Identify which cell holds the provided text, then report its [X, Y] central coordinate. 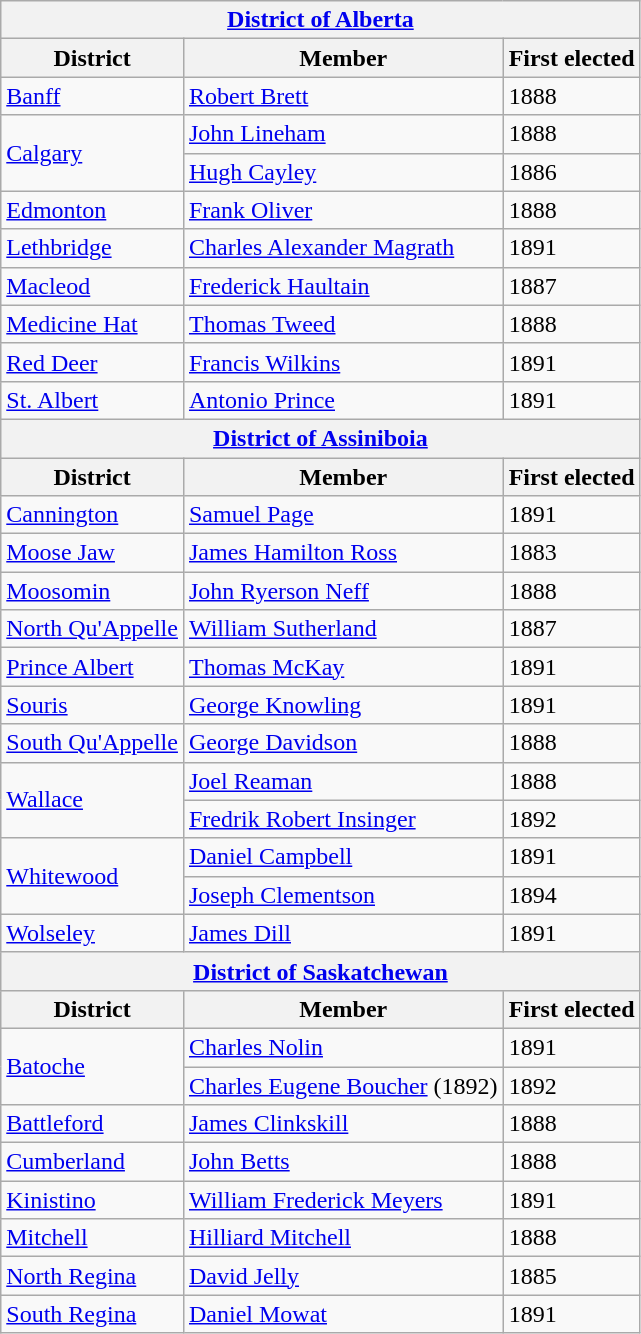
Francis Wilkins [343, 362]
Joseph Clementson [343, 895]
Edmonton [92, 210]
1883 [572, 553]
Hugh Cayley [343, 172]
Cumberland [92, 1162]
George Knowling [343, 705]
Charles Alexander Magrath [343, 248]
James Hamilton Ross [343, 553]
John Ryerson Neff [343, 591]
Joel Reaman [343, 781]
Charles Nolin [343, 1047]
District of Saskatchewan [320, 971]
Kinistino [92, 1200]
North Qu'Appelle [92, 629]
Daniel Campbell [343, 857]
John Betts [343, 1162]
Wallace [92, 800]
Battleford [92, 1124]
Banff [92, 96]
William Frederick Meyers [343, 1200]
Medicine Hat [92, 324]
Frederick Haultain [343, 286]
Robert Brett [343, 96]
Souris [92, 705]
Calgary [92, 153]
Whitewood [92, 876]
North Regina [92, 1276]
Samuel Page [343, 515]
District of Alberta [320, 20]
Moosomin [92, 591]
Prince Albert [92, 667]
Thomas Tweed [343, 324]
South Qu'Appelle [92, 743]
1886 [572, 172]
David Jelly [343, 1276]
Daniel Mowat [343, 1314]
Wolseley [92, 933]
Hilliard Mitchell [343, 1238]
Red Deer [92, 362]
Mitchell [92, 1238]
Frank Oliver [343, 210]
1894 [572, 895]
Antonio Prince [343, 400]
St. Albert [92, 400]
William Sutherland [343, 629]
Moose Jaw [92, 553]
Batoche [92, 1066]
Cannington [92, 515]
Charles Eugene Boucher (1892) [343, 1085]
Thomas McKay [343, 667]
Macleod [92, 286]
John Lineham [343, 134]
Fredrik Robert Insinger [343, 819]
South Regina [92, 1314]
Lethbridge [92, 248]
1885 [572, 1276]
District of Assiniboia [320, 438]
James Clinkskill [343, 1124]
James Dill [343, 933]
George Davidson [343, 743]
